Output the (x, y) coordinate of the center of the cell containing the given text.  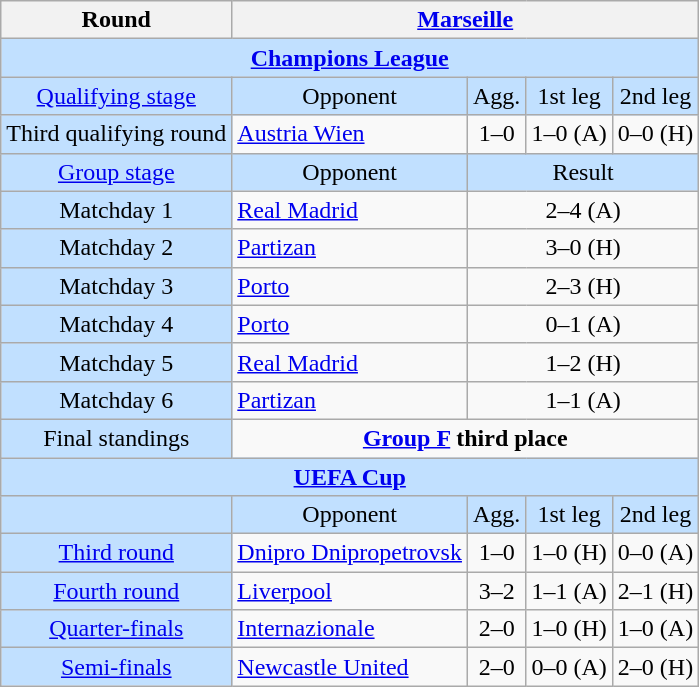
Matchday 4 (116, 324)
Internazionale (350, 629)
Round (116, 20)
UEFA Cup (350, 477)
Group stage (116, 172)
2–0 (H) (655, 667)
Result (582, 172)
Final standings (116, 438)
Newcastle United (350, 667)
Semi-finals (116, 667)
Quarter-finals (116, 629)
Champions League (350, 58)
2–1 (H) (655, 591)
3–0 (H) (582, 248)
Qualifying stage (116, 96)
0–0 (H) (655, 134)
Austria Wien (350, 134)
Fourth round (116, 591)
0–1 (A) (582, 324)
Liverpool (350, 591)
Marseille (466, 20)
Third qualifying round (116, 134)
Matchday 5 (116, 362)
Matchday 1 (116, 210)
Third round (116, 553)
2–3 (H) (582, 286)
Matchday 3 (116, 286)
Dnipro Dnipropetrovsk (350, 553)
Group F third place (466, 438)
Matchday 6 (116, 400)
3–2 (496, 591)
2–4 (A) (582, 210)
1–2 (H) (582, 362)
Matchday 2 (116, 248)
